Provide the [x, y] coordinate of the cell's center where the given text is located.  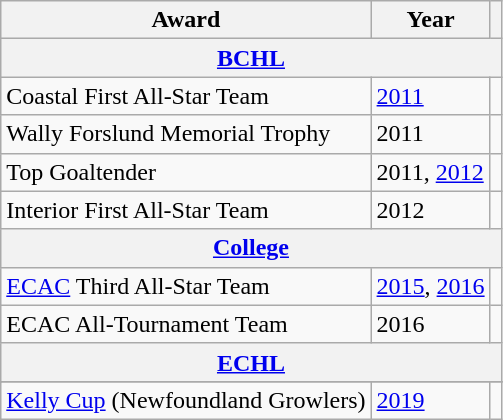
ECHL [251, 362]
College [251, 248]
Year [430, 20]
Top Goaltender [186, 172]
ECAC Third All-Star Team [186, 286]
Wally Forslund Memorial Trophy [186, 134]
2015, 2016 [430, 286]
ECAC All-Tournament Team [186, 324]
2019 [430, 400]
Coastal First All-Star Team [186, 96]
Kelly Cup (Newfoundland Growlers) [186, 400]
BCHL [251, 58]
Interior First All-Star Team [186, 210]
Award [186, 20]
2011, 2012 [430, 172]
2016 [430, 324]
2012 [430, 210]
